Pinpoint the cell where the given text exists, returning its (X, Y) midpoint coordinate. 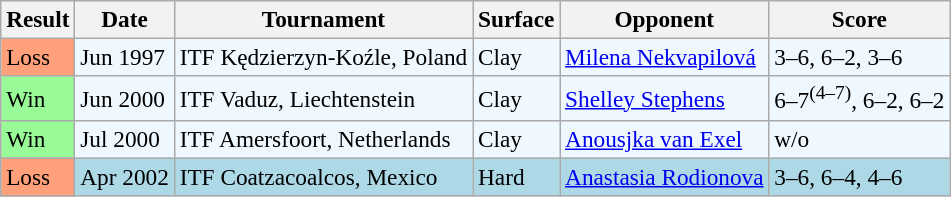
ITF Vaduz, Liechtenstein (323, 98)
Milena Nekvapilová (664, 57)
w/o (860, 139)
Jul 2000 (124, 139)
Score (860, 19)
Result (38, 19)
Anousjka van Exel (664, 139)
ITF Kędzierzyn-Koźle, Poland (323, 57)
Hard (516, 177)
ITF Coatzacoalcos, Mexico (323, 177)
Jun 2000 (124, 98)
Jun 1997 (124, 57)
Anastasia Rodionova (664, 177)
Apr 2002 (124, 177)
Opponent (664, 19)
Tournament (323, 19)
3–6, 6–4, 4–6 (860, 177)
ITF Amersfoort, Netherlands (323, 139)
Surface (516, 19)
Date (124, 19)
3–6, 6–2, 3–6 (860, 57)
Shelley Stephens (664, 98)
6–7(4–7), 6–2, 6–2 (860, 98)
